Locate the cell with the specified text and output its (X, Y) center coordinate. 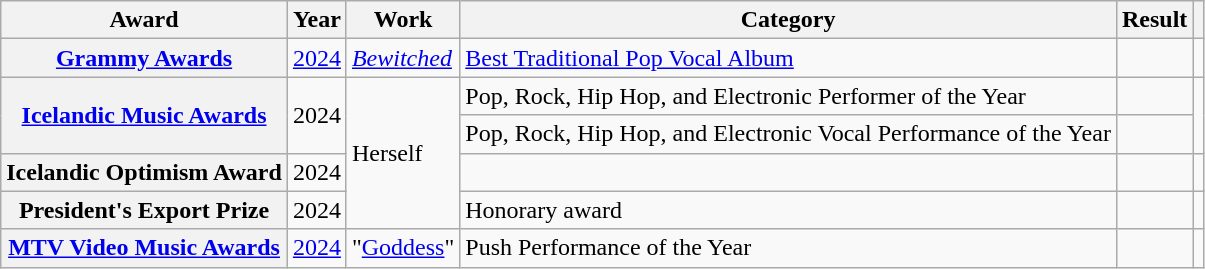
Bewitched (402, 58)
President's Export Prize (144, 210)
Icelandic Music Awards (144, 115)
Honorary award (788, 210)
Award (144, 20)
Herself (402, 153)
Icelandic Optimism Award (144, 172)
Best Traditional Pop Vocal Album (788, 58)
MTV Video Music Awards (144, 248)
Pop, Rock, Hip Hop, and Electronic Vocal Performance of the Year (788, 134)
"Goddess" (402, 248)
Push Performance of the Year (788, 248)
Year (316, 20)
Work (402, 20)
Pop, Rock, Hip Hop, and Electronic Performer of the Year (788, 96)
Grammy Awards (144, 58)
Category (788, 20)
Result (1154, 20)
